Extract the [x, y] coordinate from the center of the cell holding the provided text.  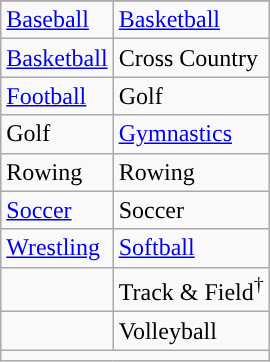
Baseball [57, 20]
Track & Field† [191, 290]
Football [57, 96]
Softball [191, 248]
Volleyball [191, 331]
Gymnastics [191, 134]
Cross Country [191, 58]
Wrestling [57, 248]
